Identify which cell holds the provided text, then report its (x, y) central coordinate. 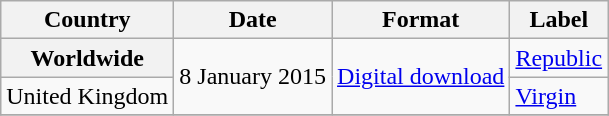
8 January 2015 (253, 77)
Label (559, 20)
Country (88, 20)
Digital download (421, 77)
Format (421, 20)
Virgin (559, 96)
United Kingdom (88, 96)
Worldwide (88, 58)
Republic (559, 58)
Date (253, 20)
